Output the [X, Y] coordinate of the center of the cell containing the given text.  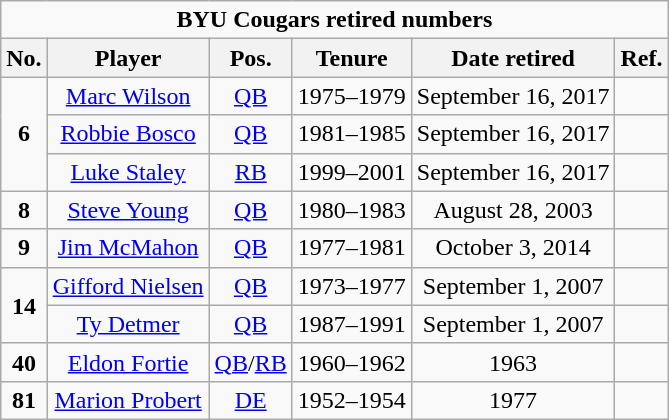
Ty Detmer [128, 324]
14 [24, 305]
Gifford Nielsen [128, 286]
1980–1983 [352, 210]
August 28, 2003 [513, 210]
81 [24, 400]
Marc Wilson [128, 96]
RB [250, 172]
1952–1954 [352, 400]
October 3, 2014 [513, 248]
Eldon Fortie [128, 362]
6 [24, 134]
Jim McMahon [128, 248]
Marion Probert [128, 400]
Ref. [642, 58]
DE [250, 400]
1981–1985 [352, 134]
1973–1977 [352, 286]
40 [24, 362]
8 [24, 210]
Pos. [250, 58]
BYU Cougars retired numbers [334, 20]
Tenure [352, 58]
1975–1979 [352, 96]
1987–1991 [352, 324]
Steve Young [128, 210]
1977–1981 [352, 248]
Robbie Bosco [128, 134]
9 [24, 248]
Luke Staley [128, 172]
1963 [513, 362]
1960–1962 [352, 362]
Player [128, 58]
1977 [513, 400]
Date retired [513, 58]
QB/RB [250, 362]
No. [24, 58]
1999–2001 [352, 172]
